Provide the [X, Y] coordinate of the cell's center where the given text is located.  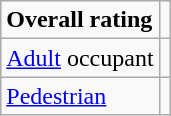
Overall rating [80, 20]
Pedestrian [80, 96]
Adult occupant [80, 58]
